Extract the [X, Y] coordinate from the center of the cell holding the provided text.  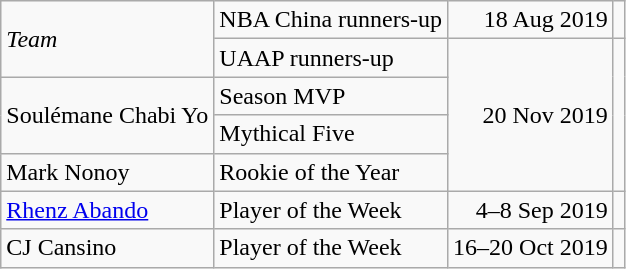
UAAP runners-up [331, 58]
Mark Nonoy [108, 172]
16–20 Oct 2019 [531, 248]
NBA China runners-up [331, 20]
Season MVP [331, 96]
20 Nov 2019 [531, 115]
Rookie of the Year [331, 172]
4–8 Sep 2019 [531, 210]
Mythical Five [331, 134]
18 Aug 2019 [531, 20]
Soulémane Chabi Yo [108, 115]
Team [108, 39]
Rhenz Abando [108, 210]
CJ Cansino [108, 248]
